Find where the given text appears and provide that cell's center as [X, Y] coordinate. 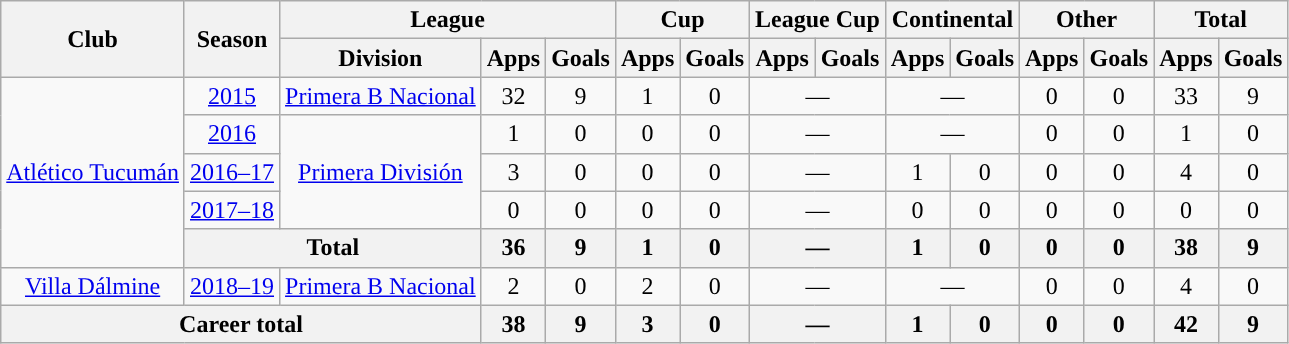
Division [381, 58]
League Cup [818, 20]
2018–19 [232, 286]
Season [232, 39]
Career total [241, 324]
Villa Dálmine [93, 286]
Primera División [381, 172]
League [448, 20]
33 [1186, 96]
Other [1087, 20]
2016–17 [232, 172]
2016 [232, 134]
32 [513, 96]
Continental [952, 20]
42 [1186, 324]
Cup [682, 20]
36 [513, 248]
Club [93, 39]
2015 [232, 96]
Atlético Tucumán [93, 172]
2017–18 [232, 210]
